Determine the [x, y] coordinate at the center of the cell enclosing the given text.  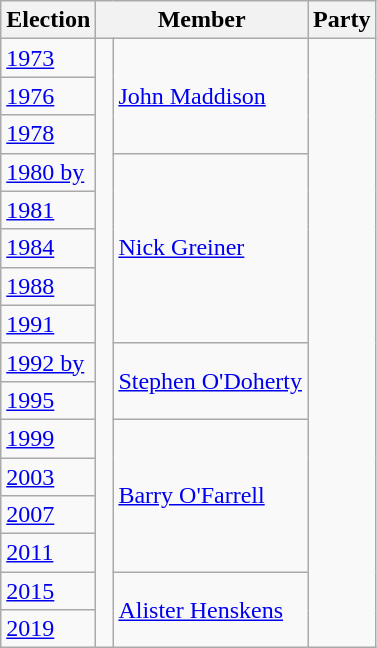
Alister Henskens [210, 610]
1980 by [48, 172]
Nick Greiner [210, 248]
1973 [48, 58]
2019 [48, 629]
Election [48, 20]
2015 [48, 591]
1976 [48, 96]
Member [202, 20]
Stephen O'Doherty [210, 381]
2007 [48, 515]
Barry O'Farrell [210, 495]
1995 [48, 400]
2003 [48, 477]
1999 [48, 438]
1988 [48, 286]
1984 [48, 248]
1978 [48, 134]
Party [342, 20]
John Maddison [210, 96]
2011 [48, 553]
1981 [48, 210]
1992 by [48, 362]
1991 [48, 324]
